Identify which cell holds the provided text, then report its (X, Y) central coordinate. 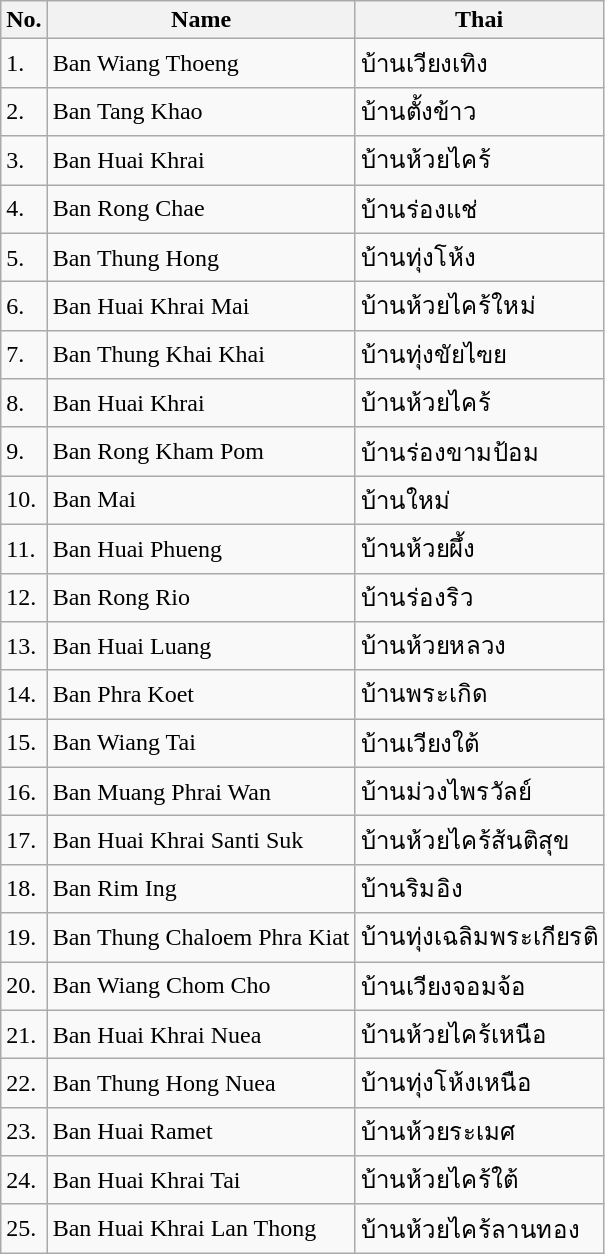
บ้านห้วยไคร้ใหม่ (479, 306)
13. (24, 646)
Ban Huai Khrai Santi Suk (201, 840)
บ้านม่วงไพรวัลย์ (479, 792)
Ban Rong Rio (201, 598)
22. (24, 1084)
Ban Rim Ing (201, 888)
บ้านเวียงจอมจ้อ (479, 986)
Ban Huai Khrai Tai (201, 1180)
บ้านทุ่งเฉลิมพระเกียรติ (479, 938)
Ban Huai Luang (201, 646)
9. (24, 452)
บ้านห้วยไคร้ใต้ (479, 1180)
บ้านห้วยไคร้เหนือ (479, 1034)
5. (24, 258)
14. (24, 694)
23. (24, 1132)
20. (24, 986)
Ban Huai Khrai Mai (201, 306)
1. (24, 64)
บ้านห้วยผึ้ง (479, 548)
บ้านเวียงเทิง (479, 64)
บ้านทุ่งโห้ง (479, 258)
บ้านห้วยระเมศ (479, 1132)
บ้านริมอิง (479, 888)
Ban Huai Khrai Lan Thong (201, 1228)
25. (24, 1228)
2. (24, 112)
Ban Huai Ramet (201, 1132)
8. (24, 404)
Ban Tang Khao (201, 112)
18. (24, 888)
Ban Rong Chae (201, 208)
Ban Muang Phrai Wan (201, 792)
บ้านร่องขามป้อม (479, 452)
Name (201, 20)
Ban Wiang Tai (201, 744)
17. (24, 840)
Ban Thung Khai Khai (201, 354)
11. (24, 548)
Ban Phra Koet (201, 694)
Ban Mai (201, 500)
No. (24, 20)
7. (24, 354)
Ban Wiang Chom Cho (201, 986)
12. (24, 598)
21. (24, 1034)
บ้านใหม่ (479, 500)
Ban Wiang Thoeng (201, 64)
Ban Thung Hong Nuea (201, 1084)
24. (24, 1180)
บ้านตั้งข้าว (479, 112)
บ้านร่องแช่ (479, 208)
บ้านทุ่งขัยไฃย (479, 354)
16. (24, 792)
บ้านห้วยไคร้ลานทอง (479, 1228)
Ban Thung Hong (201, 258)
3. (24, 160)
บ้านห้วยหลวง (479, 646)
บ้านร่องริว (479, 598)
15. (24, 744)
4. (24, 208)
บ้านพระเกิด (479, 694)
Thai (479, 20)
บ้านทุ่งโห้งเหนือ (479, 1084)
Ban Huai Phueng (201, 548)
Ban Thung Chaloem Phra Kiat (201, 938)
Ban Rong Kham Pom (201, 452)
6. (24, 306)
10. (24, 500)
19. (24, 938)
บ้านเวียงใต้ (479, 744)
บ้านห้วยไคร้ส้นติสุข (479, 840)
Ban Huai Khrai Nuea (201, 1034)
